Identify which cell holds the provided text, then report its [X, Y] central coordinate. 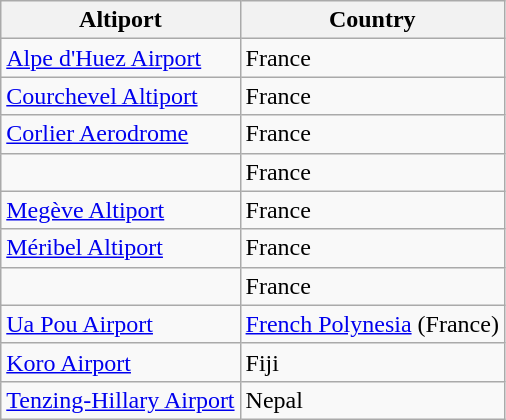
Fiji [372, 362]
Méribel Altiport [120, 248]
Corlier Aerodrome [120, 134]
Megève Altiport [120, 210]
Alpe d'Huez Airport [120, 58]
Courchevel Altiport [120, 96]
Country [372, 20]
French Polynesia (France) [372, 324]
Tenzing-Hillary Airport [120, 400]
Nepal [372, 400]
Ua Pou Airport [120, 324]
Koro Airport [120, 362]
Altiport [120, 20]
